Determine the [x, y] coordinate at the center of the cell enclosing the given text.  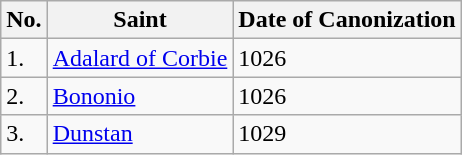
Adalard of Corbie [140, 58]
2. [24, 96]
Date of Canonization [347, 20]
3. [24, 134]
Bononio [140, 96]
Dunstan [140, 134]
No. [24, 20]
Saint [140, 20]
1. [24, 58]
1029 [347, 134]
